Identify which cell holds the provided text, then report its [x, y] central coordinate. 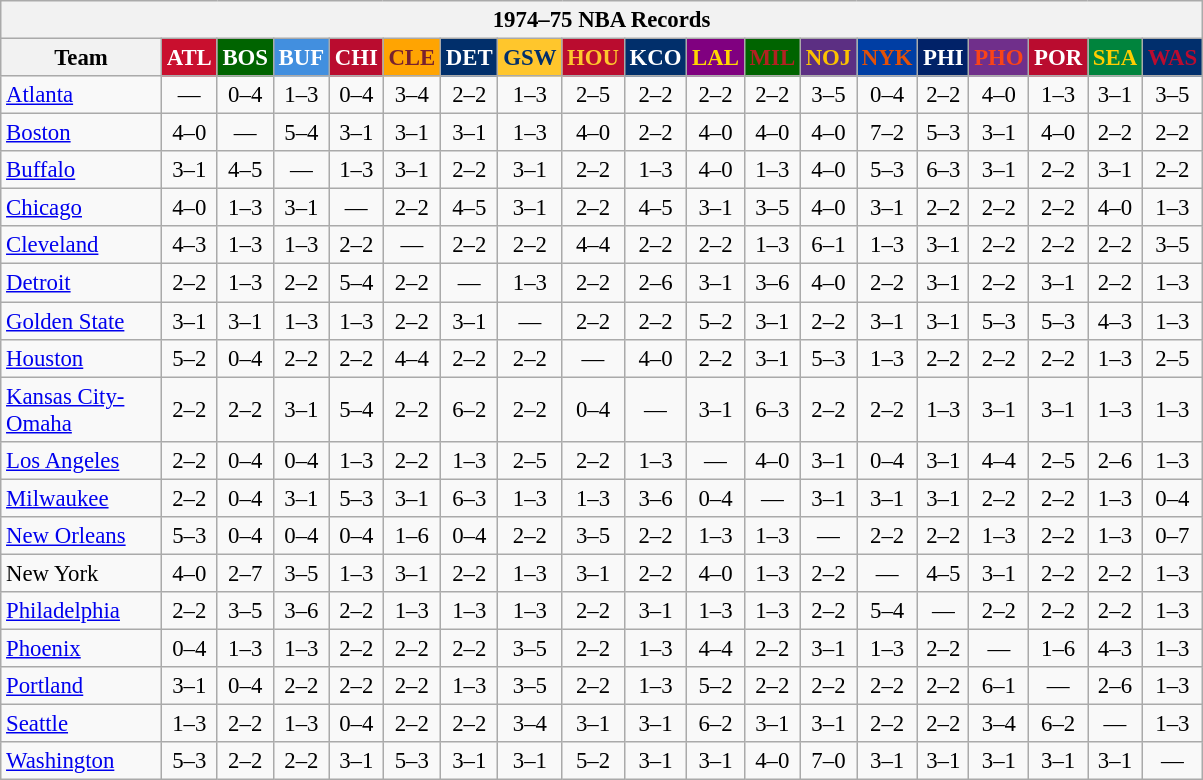
New York [82, 573]
PHI [944, 58]
Chicago [82, 208]
MIL [772, 58]
Boston [82, 133]
Detroit [82, 283]
7–2 [888, 133]
POR [1058, 58]
PHO [999, 58]
Team [82, 58]
LAL [716, 58]
SEA [1116, 58]
Milwaukee [82, 498]
WAS [1172, 58]
NYK [888, 58]
2–7 [245, 573]
Seattle [82, 724]
NOJ [828, 58]
DET [470, 58]
ATL [189, 58]
Phoenix [82, 648]
KCO [656, 58]
Golden State [82, 321]
Portland [82, 686]
Washington [82, 761]
0–7 [1172, 536]
Buffalo [82, 170]
BOS [245, 58]
Philadelphia [82, 611]
Atlanta [82, 95]
BUF [301, 58]
Cleveland [82, 245]
GSW [530, 58]
Houston [82, 358]
CHI [356, 58]
Los Angeles [82, 460]
Kansas City-Omaha [82, 410]
CLE [412, 58]
7–0 [828, 761]
1974–75 NBA Records [602, 20]
HOU [594, 58]
New Orleans [82, 536]
